For the text-containing cell, return its midpoint in [X, Y] coordinate format. 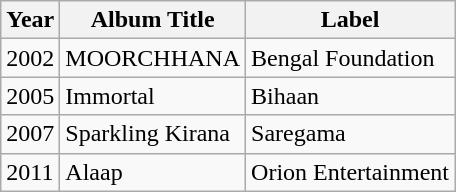
Immortal [153, 96]
2002 [30, 58]
Album Title [153, 20]
Year [30, 20]
Saregama [350, 134]
Bengal Foundation [350, 58]
Label [350, 20]
2005 [30, 96]
Sparkling Kirana [153, 134]
Orion Entertainment [350, 172]
Alaap [153, 172]
2007 [30, 134]
MOORCHHANA [153, 58]
2011 [30, 172]
Bihaan [350, 96]
